Extract the [x, y] coordinate from the center of the cell holding the provided text.  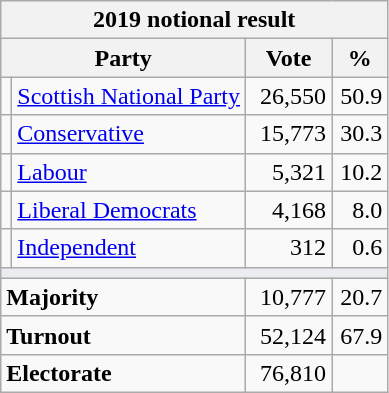
10.2 [360, 172]
4,168 [289, 210]
Electorate [124, 373]
26,550 [289, 96]
15,773 [289, 134]
8.0 [360, 210]
2019 notional result [194, 20]
10,777 [289, 297]
0.6 [360, 248]
Majority [124, 297]
30.3 [360, 134]
Labour [129, 172]
Independent [129, 248]
50.9 [360, 96]
% [360, 58]
20.7 [360, 297]
Party [124, 58]
52,124 [289, 335]
67.9 [360, 335]
Liberal Democrats [129, 210]
312 [289, 248]
76,810 [289, 373]
Turnout [124, 335]
Conservative [129, 134]
Vote [289, 58]
Scottish National Party [129, 96]
5,321 [289, 172]
